Detect which cell encompasses the target text, then output its [x, y] center coordinate. 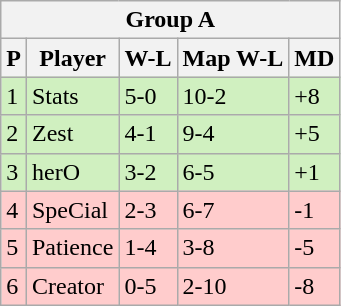
Patience [72, 248]
+1 [314, 172]
10-2 [233, 96]
Map W-L [233, 58]
+5 [314, 134]
Creator [72, 286]
2 [14, 134]
1 [14, 96]
0-5 [148, 286]
-1 [314, 210]
6 [14, 286]
+8 [314, 96]
W-L [148, 58]
P [14, 58]
4-1 [148, 134]
5 [14, 248]
2-3 [148, 210]
Stats [72, 96]
Zest [72, 134]
MD [314, 58]
3-2 [148, 172]
-5 [314, 248]
1-4 [148, 248]
6-7 [233, 210]
Player [72, 58]
herO [72, 172]
4 [14, 210]
3-8 [233, 248]
2-10 [233, 286]
SpeCial [72, 210]
3 [14, 172]
9-4 [233, 134]
-8 [314, 286]
5-0 [148, 96]
Group A [170, 20]
6-5 [233, 172]
